Capture the cell that displays the provided text and extract its [X, Y] central coordinate. 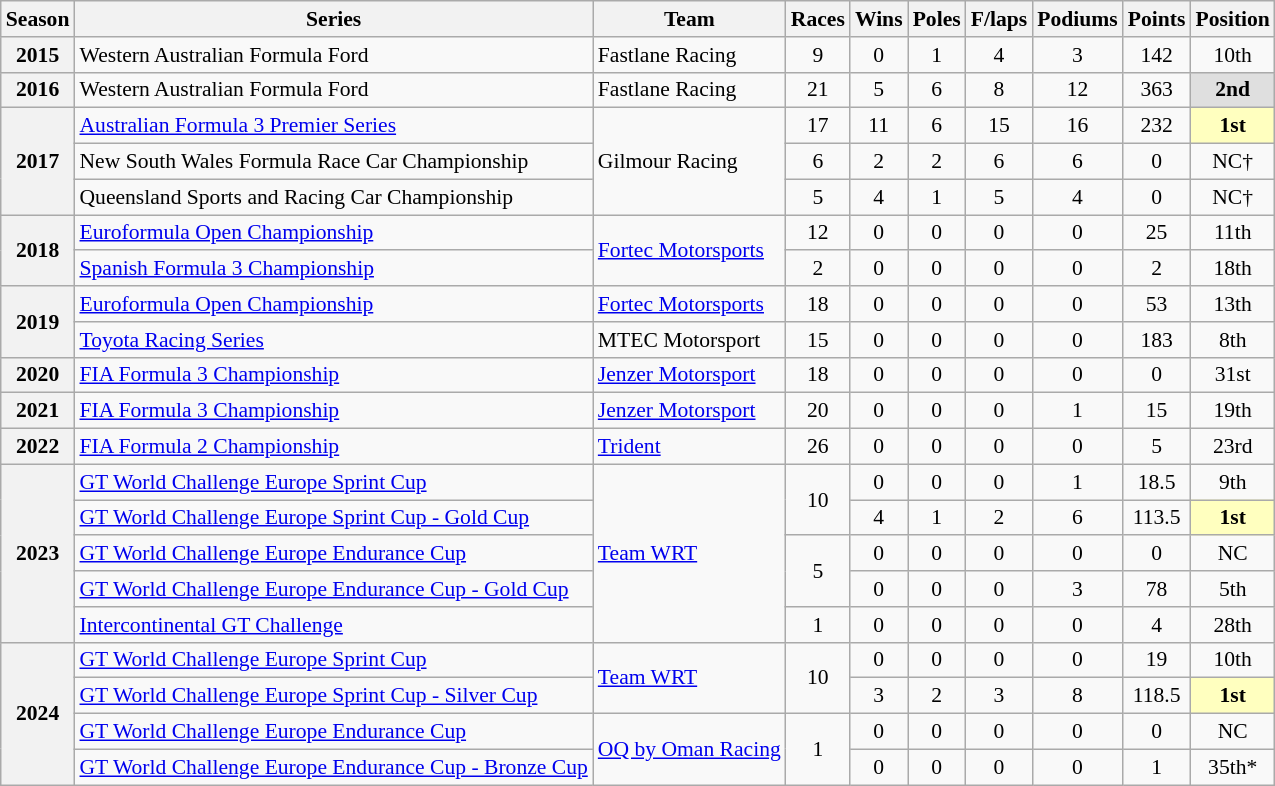
5th [1232, 589]
Races [818, 19]
113.5 [1157, 518]
Intercontinental GT Challenge [333, 625]
GT World Challenge Europe Endurance Cup - Gold Cup [333, 589]
Poles [937, 19]
11 [879, 126]
GT World Challenge Europe Sprint Cup - Silver Cup [333, 696]
232 [1157, 126]
363 [1157, 90]
GT World Challenge Europe Sprint Cup - Gold Cup [333, 518]
35th* [1232, 767]
78 [1157, 589]
142 [1157, 55]
Trident [690, 447]
2019 [38, 322]
2nd [1232, 90]
8th [1232, 340]
18th [1232, 269]
Wins [879, 19]
19 [1157, 660]
Points [1157, 19]
Season [38, 19]
20 [818, 411]
2015 [38, 55]
Spanish Formula 3 Championship [333, 269]
9th [1232, 482]
17 [818, 126]
New South Wales Formula Race Car Championship [333, 162]
25 [1157, 233]
11th [1232, 233]
183 [1157, 340]
OQ by Oman Racing [690, 750]
16 [1078, 126]
13th [1232, 304]
Gilmour Racing [690, 162]
19th [1232, 411]
Team [690, 19]
MTEC Motorsport [690, 340]
2018 [38, 250]
2021 [38, 411]
2020 [38, 375]
FIA Formula 2 Championship [333, 447]
GT World Challenge Europe Endurance Cup - Bronze Cup [333, 767]
Series [333, 19]
Podiums [1078, 19]
21 [818, 90]
26 [818, 447]
23rd [1232, 447]
53 [1157, 304]
Australian Formula 3 Premier Series [333, 126]
Queensland Sports and Racing Car Championship [333, 197]
2017 [38, 162]
9 [818, 55]
2024 [38, 713]
F/laps [1000, 19]
31st [1232, 375]
2016 [38, 90]
18.5 [1157, 482]
118.5 [1157, 696]
28th [1232, 625]
2023 [38, 553]
Position [1232, 19]
Toyota Racing Series [333, 340]
2022 [38, 447]
